Search for the cell housing the specified text and yield its [x, y] center coordinate. 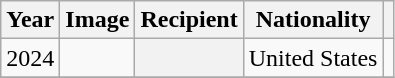
Year [30, 20]
Image [98, 20]
Recipient [189, 20]
2024 [30, 58]
Nationality [313, 20]
United States [313, 58]
